Scan for the cell matching the given text and deliver its [X, Y] coordinate at center. 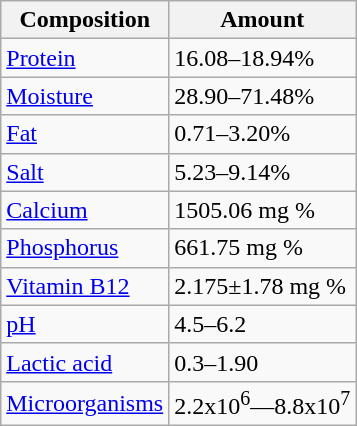
0.3–1.90 [262, 362]
pH [85, 324]
Amount [262, 20]
Microorganisms [85, 404]
Salt [85, 172]
16.08–18.94% [262, 58]
Vitamin B12 [85, 286]
Moisture [85, 96]
Calcium [85, 210]
Composition [85, 20]
4.5–6.2 [262, 324]
Protein [85, 58]
Lactic acid [85, 362]
Phosphorus [85, 248]
2.175±1.78 mg % [262, 286]
1505.06 mg % [262, 210]
0.71–3.20% [262, 134]
5.23–9.14% [262, 172]
2.2x106—8.8x107 [262, 404]
28.90–71.48% [262, 96]
661.75 mg % [262, 248]
Fat [85, 134]
